Return [x, y] of the center of cell containing provided text 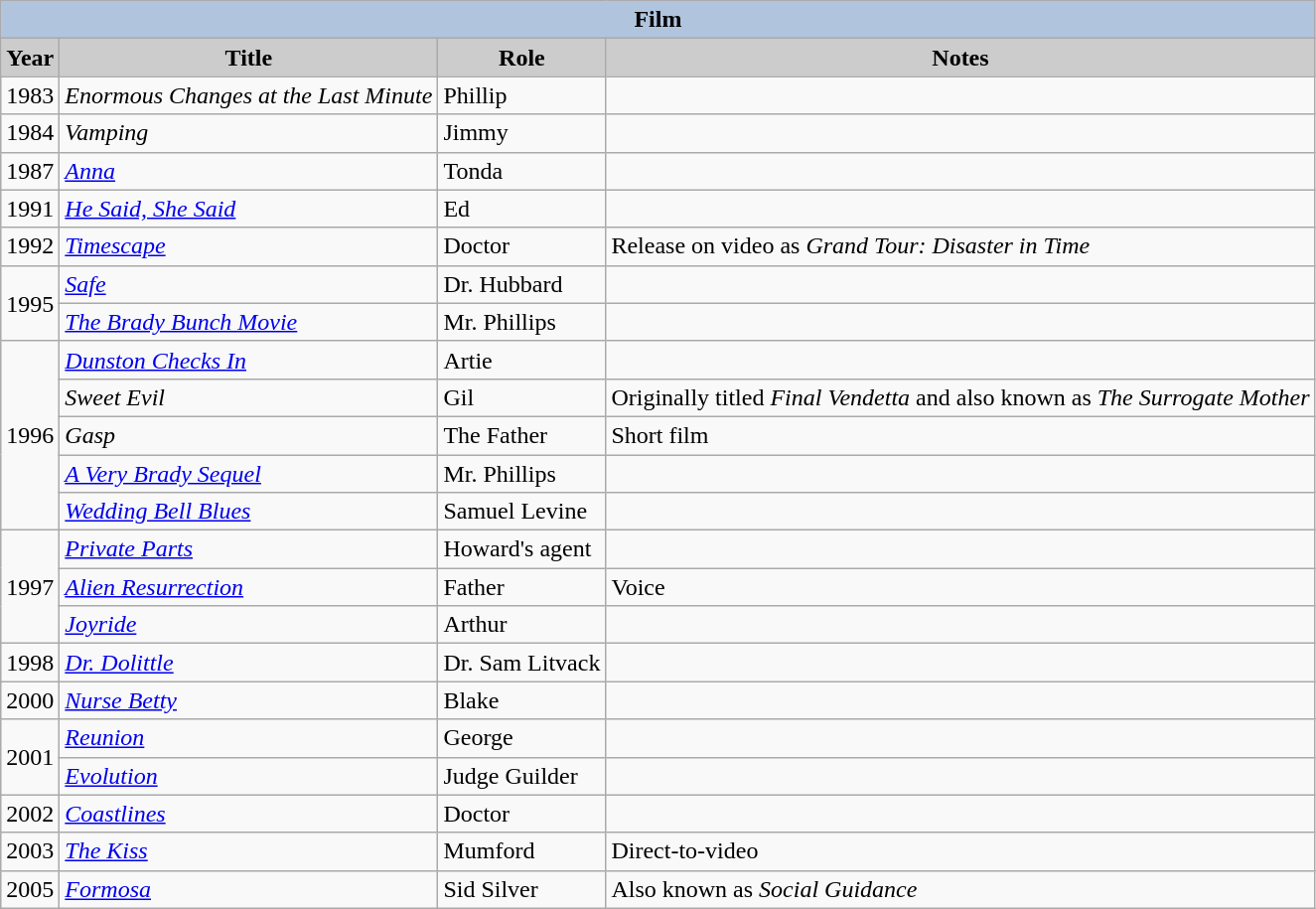
1987 [30, 171]
Sweet Evil [248, 397]
Vamping [248, 133]
Year [30, 58]
Father [522, 587]
Samuel Levine [522, 512]
Anna [248, 171]
Judge Guilder [522, 776]
Timescape [248, 246]
Enormous Changes at the Last Minute [248, 95]
Also known as Social Guidance [960, 889]
Mumford [522, 851]
Dr. Sam Litvack [522, 663]
2003 [30, 851]
Coastlines [248, 814]
Nurse Betty [248, 700]
1983 [30, 95]
1984 [30, 133]
Dr. Dolittle [248, 663]
2000 [30, 700]
1998 [30, 663]
Gasp [248, 435]
Role [522, 58]
Reunion [248, 738]
Dr. Hubbard [522, 284]
Notes [960, 58]
Tonda [522, 171]
2005 [30, 889]
Gil [522, 397]
1995 [30, 303]
Dunston Checks In [248, 360]
Artie [522, 360]
Release on video as Grand Tour: Disaster in Time [960, 246]
Blake [522, 700]
George [522, 738]
The Brady Bunch Movie [248, 322]
2001 [30, 757]
Phillip [522, 95]
Voice [960, 587]
1992 [30, 246]
A Very Brady Sequel [248, 474]
Howard's agent [522, 549]
Direct-to-video [960, 851]
Film [658, 20]
Safe [248, 284]
Ed [522, 209]
Originally titled Final Vendetta and also known as The Surrogate Mother [960, 397]
Arthur [522, 625]
Jimmy [522, 133]
Evolution [248, 776]
The Father [522, 435]
2002 [30, 814]
Sid Silver [522, 889]
The Kiss [248, 851]
1991 [30, 209]
Title [248, 58]
1997 [30, 587]
Joyride [248, 625]
He Said, She Said [248, 209]
Wedding Bell Blues [248, 512]
Alien Resurrection [248, 587]
1996 [30, 435]
Private Parts [248, 549]
Short film [960, 435]
Formosa [248, 889]
